Extract the (x, y) coordinate from the center of the cell holding the provided text.  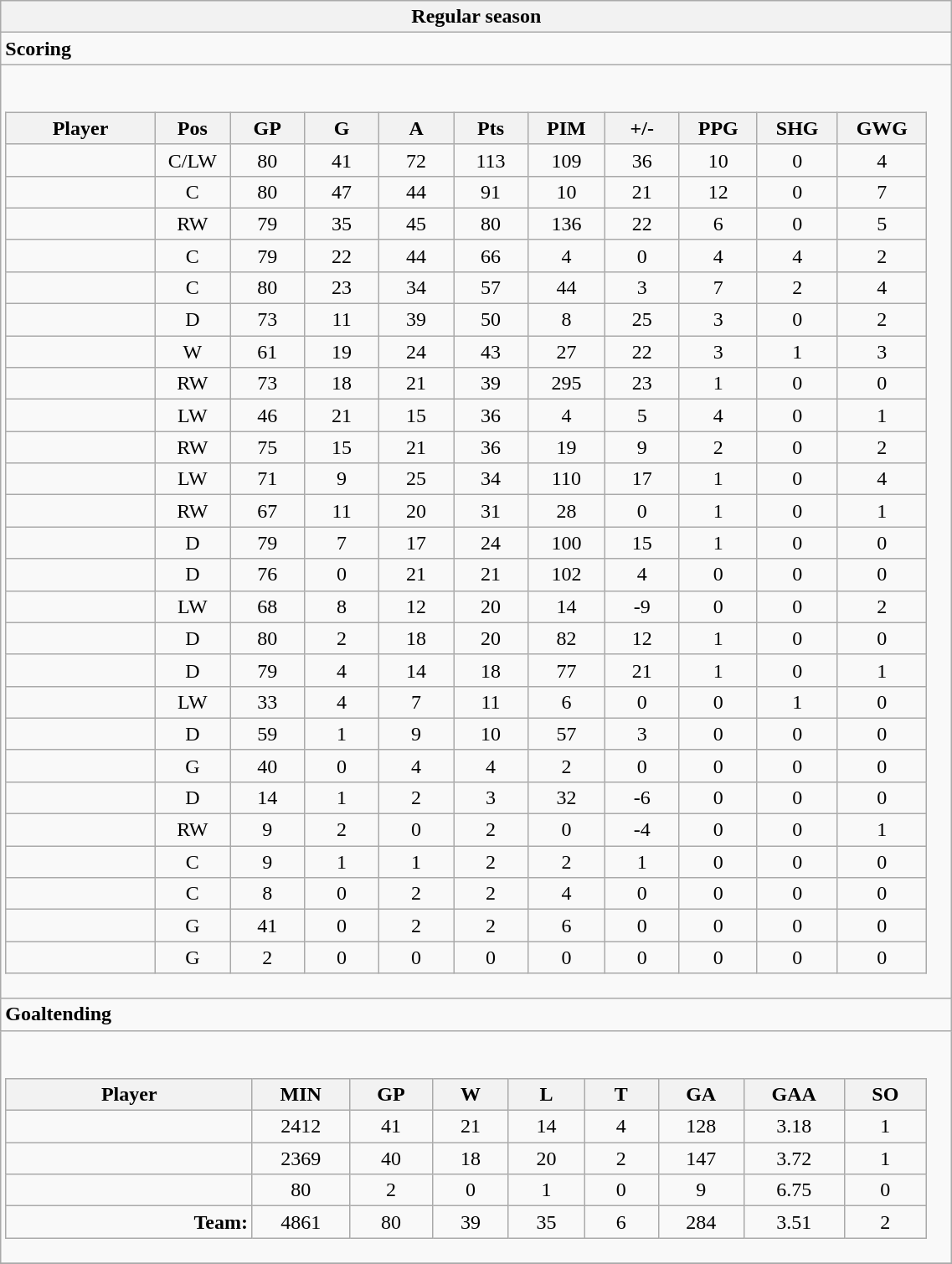
L (546, 1094)
67 (268, 511)
GAA (794, 1094)
100 (567, 543)
76 (268, 575)
GWG (882, 128)
-6 (641, 797)
3.18 (794, 1127)
Pts (491, 128)
Pos (193, 128)
-9 (641, 606)
109 (567, 160)
T (621, 1094)
113 (491, 160)
PIM (567, 128)
46 (268, 415)
6.75 (794, 1190)
284 (701, 1222)
72 (417, 160)
4861 (301, 1222)
C/LW (193, 160)
31 (491, 511)
+/- (641, 128)
47 (342, 192)
33 (268, 702)
45 (417, 224)
50 (491, 320)
Player MIN GP W L T GA GAA SO 2412 41 21 14 4 128 3.18 1 2369 40 18 20 2 147 3.72 1 80 2 0 1 0 9 6.75 0 Team: 4861 80 39 35 6 284 3.51 2 (476, 1147)
102 (567, 575)
295 (567, 384)
2369 (301, 1158)
MIN (301, 1094)
Goaltending (476, 1014)
75 (268, 447)
-4 (641, 830)
27 (567, 352)
3.51 (794, 1222)
147 (701, 1158)
82 (567, 638)
43 (491, 352)
GA (701, 1094)
PPG (718, 128)
32 (567, 797)
68 (268, 606)
SO (885, 1094)
2412 (301, 1127)
59 (268, 734)
91 (491, 192)
61 (268, 352)
A (417, 128)
128 (701, 1127)
28 (567, 511)
Scoring (476, 49)
71 (268, 479)
SHG (797, 128)
77 (567, 670)
Regular season (476, 17)
3.72 (794, 1158)
Team: (129, 1222)
110 (567, 479)
136 (567, 224)
66 (491, 255)
